For the text-containing cell, return its midpoint in (X, Y) coordinate format. 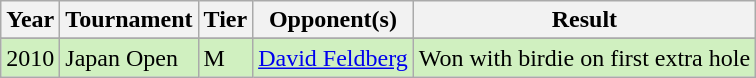
Tier (226, 20)
Opponent(s) (334, 20)
M (226, 58)
Year (30, 20)
Result (584, 20)
Tournament (129, 20)
Japan Open (129, 58)
David Feldberg (334, 58)
2010 (30, 58)
Won with birdie on first extra hole (584, 58)
